Pinpoint the cell where the given text exists, returning its (x, y) midpoint coordinate. 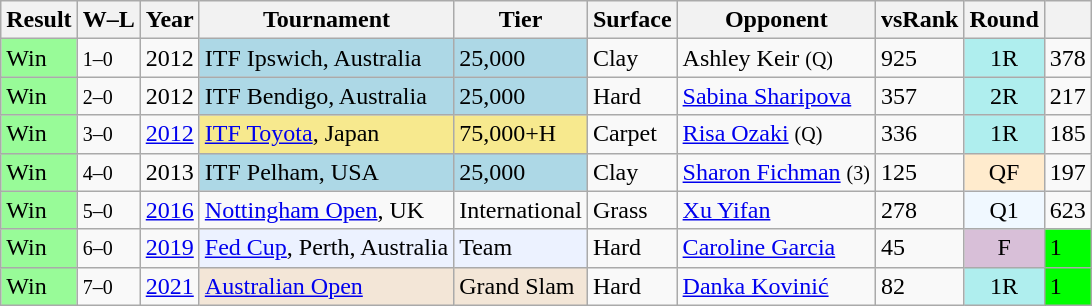
Grass (632, 210)
Grand Slam (521, 286)
Caroline Garcia (776, 248)
Carpet (632, 134)
ITF Pelham, USA (326, 172)
6–0 (108, 248)
vsRank (919, 20)
925 (919, 58)
75,000+H (521, 134)
Risa Ozaki (Q) (776, 134)
Xu Yifan (776, 210)
Australian Open (326, 286)
185 (1068, 134)
125 (919, 172)
336 (919, 134)
4–0 (108, 172)
ITF Ipswich, Australia (326, 58)
Danka Kovinić (776, 286)
ITF Bendigo, Australia (326, 96)
Result (39, 20)
5–0 (108, 210)
82 (919, 286)
378 (1068, 58)
Team (521, 248)
197 (1068, 172)
ITF Toyota, Japan (326, 134)
Sabina Sharipova (776, 96)
Ashley Keir (Q) (776, 58)
Q1 (1004, 210)
2013 (170, 172)
45 (919, 248)
Sharon Fichman (3) (776, 172)
1–0 (108, 58)
QF (1004, 172)
Nottingham Open, UK (326, 210)
2R (1004, 96)
Opponent (776, 20)
Year (170, 20)
Tier (521, 20)
International (521, 210)
2021 (170, 286)
W–L (108, 20)
278 (919, 210)
217 (1068, 96)
2–0 (108, 96)
Surface (632, 20)
7–0 (108, 286)
Round (1004, 20)
623 (1068, 210)
Tournament (326, 20)
357 (919, 96)
Fed Cup, Perth, Australia (326, 248)
2016 (170, 210)
3–0 (108, 134)
2019 (170, 248)
F (1004, 248)
